Extract the (x, y) coordinate from the center of the cell holding the provided text.  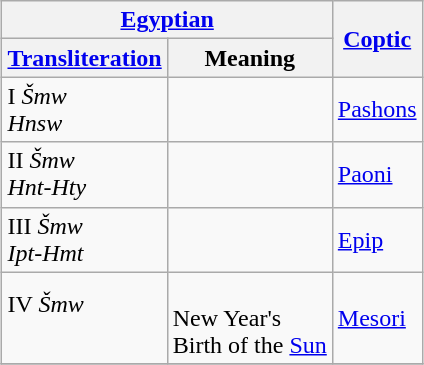
Transliteration (84, 58)
Meaning (250, 58)
Paoni (377, 174)
Egyptian (167, 20)
Coptic (377, 39)
Pashons (377, 110)
Epip (377, 240)
New Year'sBirth of the Sun (250, 318)
IV Šmw (84, 318)
II ŠmwHnt-Hty (84, 174)
I ŠmwHnsw (84, 110)
III ŠmwIpt-Hmt (84, 240)
Mesori (377, 318)
